Output the (x, y) coordinate of the center of the cell containing the given text.  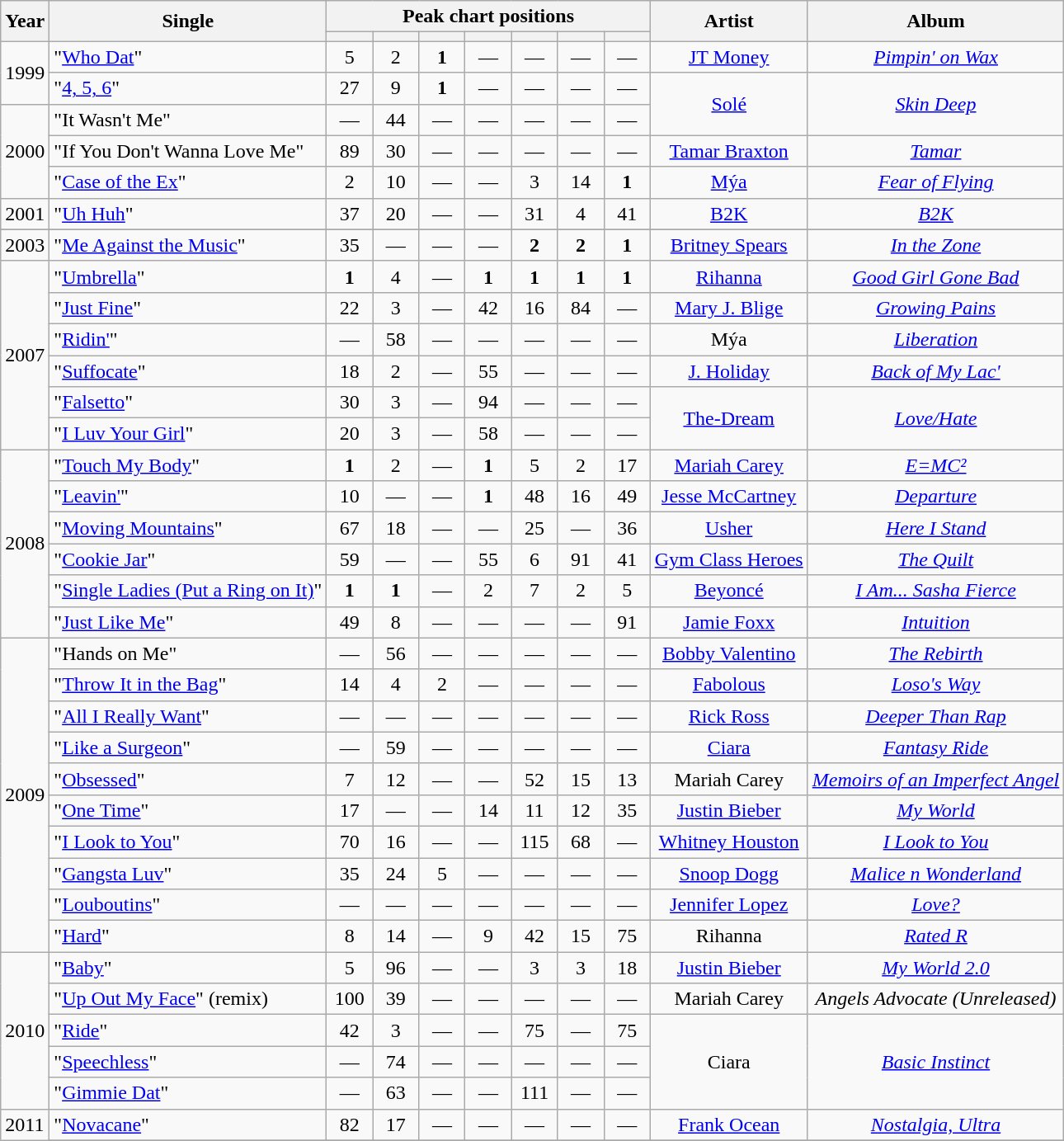
"One Time" (188, 810)
Album (935, 21)
The Rebirth (935, 653)
82 (350, 1124)
24 (396, 874)
"Uh Huh" (188, 214)
94 (488, 403)
Jennifer Lopez (729, 905)
"Case of the Ex" (188, 182)
"Falsetto" (188, 403)
Usher (729, 528)
2000 (25, 151)
"I Luv Your Girl" (188, 434)
63 (396, 1093)
"Louboutins" (188, 905)
"Just Fine" (188, 308)
Fabolous (729, 685)
Fear of Flying (935, 182)
"Hands on Me" (188, 653)
"Me Against the Music" (188, 245)
6 (534, 559)
2001 (25, 214)
Malice n Wonderland (935, 874)
Angels Advocate (Unreleased) (935, 999)
100 (350, 999)
Snoop Dogg (729, 874)
Mary J. Blige (729, 308)
Skin Deep (935, 104)
"Cookie Jar" (188, 559)
"Obsessed" (188, 779)
84 (581, 308)
68 (581, 842)
E=MC² (935, 465)
"Gimmie Dat" (188, 1093)
70 (350, 842)
Departure (935, 497)
Tamar (935, 151)
96 (396, 968)
25 (534, 528)
Rick Ross (729, 716)
Rated R (935, 936)
Year (25, 21)
The-Dream (729, 418)
"Like a Surgeon" (188, 747)
Back of My Lac' (935, 370)
11 (534, 810)
1999 (25, 73)
Peak chart positions (488, 17)
27 (350, 88)
I Look to You (935, 842)
"Gangsta Luv" (188, 874)
115 (534, 842)
Jesse McCartney (729, 497)
2009 (25, 795)
Bobby Valentino (729, 653)
"Leavin'" (188, 497)
Pimpin' on Wax (935, 57)
"Ridin'" (188, 339)
Good Girl Gone Bad (935, 276)
67 (350, 528)
"Suffocate" (188, 370)
J. Holiday (729, 370)
Liberation (935, 339)
Love/Hate (935, 418)
13 (627, 779)
My World 2.0 (935, 968)
"Umbrella" (188, 276)
36 (627, 528)
Whitney Houston (729, 842)
48 (534, 497)
"Baby" (188, 968)
"Who Dat" (188, 57)
Gym Class Heroes (729, 559)
Growing Pains (935, 308)
Beyoncé (729, 591)
Memoirs of an Imperfect Angel (935, 779)
The Quilt (935, 559)
Frank Ocean (729, 1124)
52 (534, 779)
"All I Really Want" (188, 716)
"Single Ladies (Put a Ring on It)" (188, 591)
37 (350, 214)
Basic Instinct (935, 1062)
89 (350, 151)
39 (396, 999)
Tamar Braxton (729, 151)
"Speechless" (188, 1062)
"It Wasn't Me" (188, 120)
"Throw It in the Bag" (188, 685)
Loso's Way (935, 685)
I Am... Sasha Fierce (935, 591)
2008 (25, 544)
111 (534, 1093)
Here I Stand (935, 528)
Nostalgia, Ultra (935, 1124)
44 (396, 120)
Deeper Than Rap (935, 716)
"4, 5, 6" (188, 88)
"Moving Mountains" (188, 528)
"Novacane" (188, 1124)
"Hard" (188, 936)
2011 (25, 1124)
Jamie Foxx (729, 622)
Britney Spears (729, 245)
22 (350, 308)
"Just Like Me" (188, 622)
"If You Don't Wanna Love Me" (188, 151)
Solé (729, 104)
Artist (729, 21)
2010 (25, 1030)
Single (188, 21)
"Up Out My Face" (remix) (188, 999)
Intuition (935, 622)
2007 (25, 355)
Love? (935, 905)
Fantasy Ride (935, 747)
31 (534, 214)
JT Money (729, 57)
In the Zone (935, 245)
"I Look to You" (188, 842)
My World (935, 810)
74 (396, 1062)
2003 (25, 245)
"Ride" (188, 1030)
56 (396, 653)
"Touch My Body" (188, 465)
